Return the (x, y) coordinate for the center point of the cell that contains the specified text.  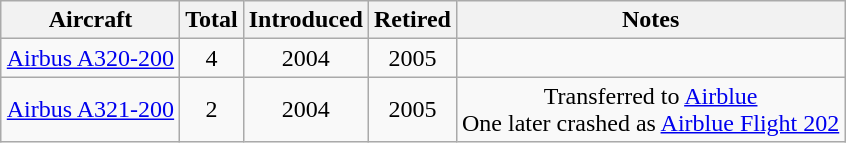
Aircraft (90, 20)
Retired (413, 20)
Total (212, 20)
Transferred to Airblue One later crashed as Airblue Flight 202 (650, 110)
4 (212, 58)
Airbus A320-200 (90, 58)
Introduced (306, 20)
2 (212, 110)
Notes (650, 20)
Airbus A321-200 (90, 110)
